Extract the (x, y) coordinate from the center of the cell holding the provided text.  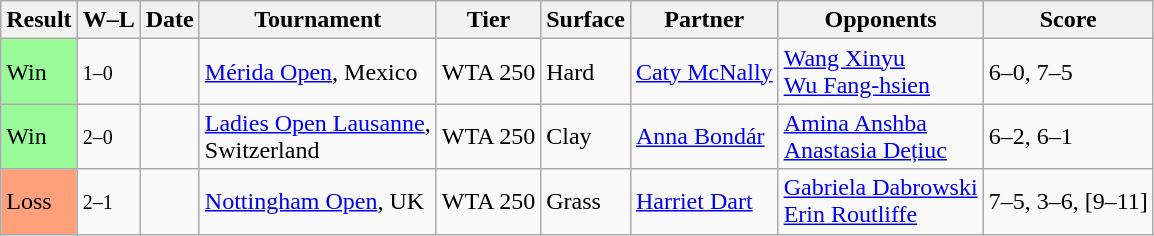
Mérida Open, Mexico (318, 72)
Ladies Open Lausanne, Switzerland (318, 136)
2–0 (108, 136)
6–2, 6–1 (1068, 136)
Wang Xinyu Wu Fang-hsien (880, 72)
Clay (586, 136)
Tournament (318, 20)
Caty McNally (704, 72)
Hard (586, 72)
Harriet Dart (704, 202)
Nottingham Open, UK (318, 202)
Gabriela Dabrowski Erin Routliffe (880, 202)
1–0 (108, 72)
7–5, 3–6, [9–11] (1068, 202)
Opponents (880, 20)
Result (39, 20)
6–0, 7–5 (1068, 72)
Amina Anshba Anastasia Dețiuc (880, 136)
Grass (586, 202)
Partner (704, 20)
2–1 (108, 202)
Surface (586, 20)
Date (170, 20)
Score (1068, 20)
Tier (488, 20)
Anna Bondár (704, 136)
Loss (39, 202)
W–L (108, 20)
